From the cell containing the given text, extract its center point as (x, y) coordinate. 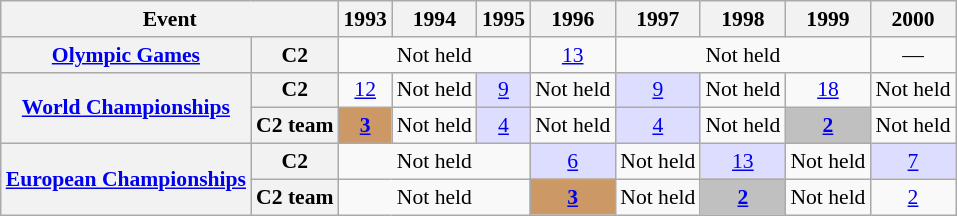
1996 (572, 19)
6 (572, 162)
Olympic Games (126, 55)
7 (912, 162)
1993 (366, 19)
12 (366, 90)
18 (828, 90)
1994 (434, 19)
1995 (504, 19)
European Championships (126, 180)
— (912, 55)
1997 (658, 19)
World Championships (126, 108)
1999 (828, 19)
Event (170, 19)
2000 (912, 19)
1998 (742, 19)
